Determine the [x, y] coordinate at the center of the cell enclosing the given text.  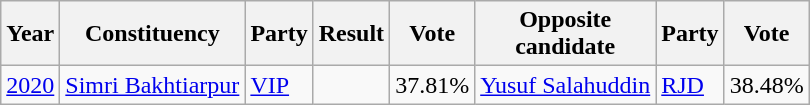
2020 [30, 85]
38.48% [766, 85]
Constituency [152, 34]
Yusuf Salahuddin [566, 85]
Simri Bakhtiarpur [152, 85]
RJD [690, 85]
Result [351, 34]
Year [30, 34]
37.81% [432, 85]
Oppositecandidate [566, 34]
VIP [279, 85]
